Scan for the cell matching the given text and deliver its (X, Y) coordinate at center. 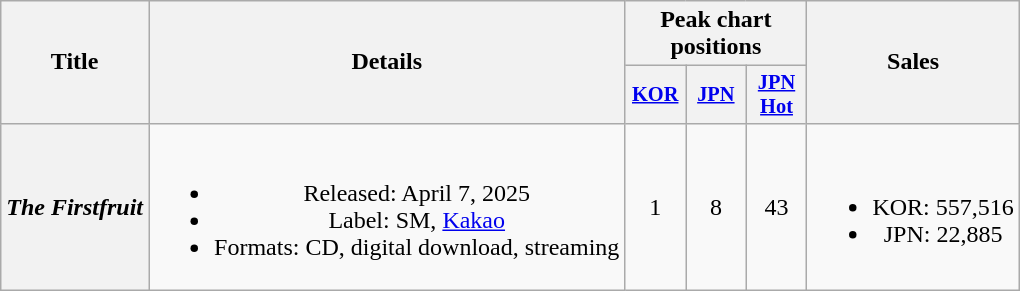
Sales (913, 62)
Details (387, 62)
JPN (716, 95)
KOR (656, 95)
The Firstfruit (75, 206)
8 (716, 206)
JPNHot (776, 95)
1 (656, 206)
Released: April 7, 2025Label: SM, KakaoFormats: CD, digital download, streaming (387, 206)
43 (776, 206)
Peak chart positions (716, 34)
Title (75, 62)
KOR: 557,516JPN: 22,885 (913, 206)
